Search for the cell housing the specified text and yield its (x, y) center coordinate. 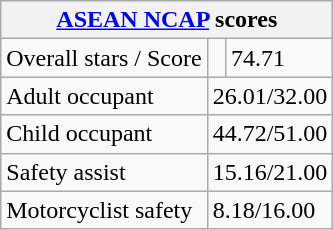
Overall stars / Score (104, 58)
44.72/51.00 (270, 134)
Adult occupant (104, 96)
Child occupant (104, 134)
74.71 (278, 58)
8.18/16.00 (270, 210)
Motorcyclist safety (104, 210)
15.16/21.00 (270, 172)
26.01/32.00 (270, 96)
ASEAN NCAP scores (167, 20)
Safety assist (104, 172)
